Extract the [x, y] coordinate from the center of the cell holding the provided text.  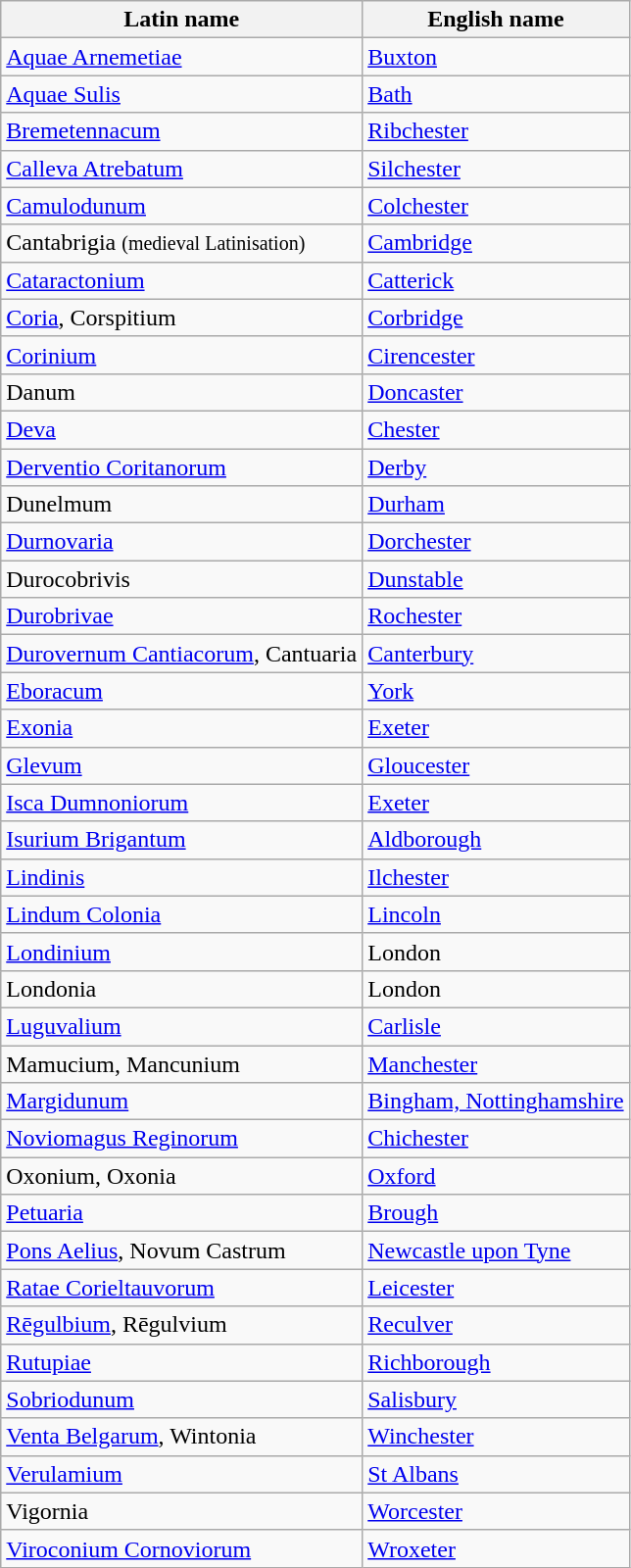
Corbridge [496, 318]
Bath [496, 94]
Aquae Arnemetiae [182, 57]
Ratae Corieltauvorum [182, 1288]
Newcastle upon Tyne [496, 1250]
Cataractonium [182, 280]
Bremetennacum [182, 131]
Wroxeter [496, 1548]
Durham [496, 505]
Vigornia [182, 1511]
Chester [496, 429]
Reculver [496, 1325]
Lindinis [182, 877]
Dorchester [496, 542]
Petuaria [182, 1213]
Richborough [496, 1362]
Exonia [182, 728]
Aldborough [496, 840]
York [496, 691]
Derventio Coritanorum [182, 467]
Colchester [496, 206]
Canterbury [496, 654]
Rutupiae [182, 1362]
Glevum [182, 765]
Oxford [496, 1176]
Ilchester [496, 877]
Isurium Brigantum [182, 840]
Eboracum [182, 691]
Londinium [182, 952]
Rēgulbium, Rēgulvium [182, 1325]
English name [496, 20]
Lincoln [496, 914]
Manchester [496, 1063]
Latin name [182, 20]
Coria, Corspitium [182, 318]
Luguvalium [182, 1026]
Londonia [182, 989]
Aquae Sulis [182, 94]
St Albans [496, 1474]
Salisbury [496, 1399]
Venta Belgarum, Wintonia [182, 1437]
Danum [182, 392]
Silchester [496, 169]
Derby [496, 467]
Sobriodunum [182, 1399]
Carlisle [496, 1026]
Doncaster [496, 392]
Corinium [182, 355]
Calleva Atrebatum [182, 169]
Durocobrivis [182, 579]
Camulodunum [182, 206]
Winchester [496, 1437]
Durnovaria [182, 542]
Pons Aelius, Novum Castrum [182, 1250]
Oxonium, Oxonia [182, 1176]
Cambridge [496, 243]
Margidunum [182, 1102]
Durobrivae [182, 616]
Bingham, Nottinghamshire [496, 1102]
Lindum Colonia [182, 914]
Isca Dumnoniorum [182, 803]
Ribchester [496, 131]
Leicester [496, 1288]
Cirencester [496, 355]
Deva [182, 429]
Chichester [496, 1139]
Noviomagus Reginorum [182, 1139]
Catterick [496, 280]
Mamucium, Mancunium [182, 1063]
Buxton [496, 57]
Durovernum Cantiacorum, Cantuaria [182, 654]
Worcester [496, 1511]
Brough [496, 1213]
Viroconium Cornoviorum [182, 1548]
Dunstable [496, 579]
Gloucester [496, 765]
Rochester [496, 616]
Cantabrigia (medieval Latinisation) [182, 243]
Verulamium [182, 1474]
Dunelmum [182, 505]
